Return [x, y] of the center of cell containing provided text 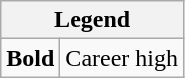
Bold [30, 58]
Career high [122, 58]
Legend [92, 20]
